Output the [X, Y] coordinate of the center of the cell containing the given text.  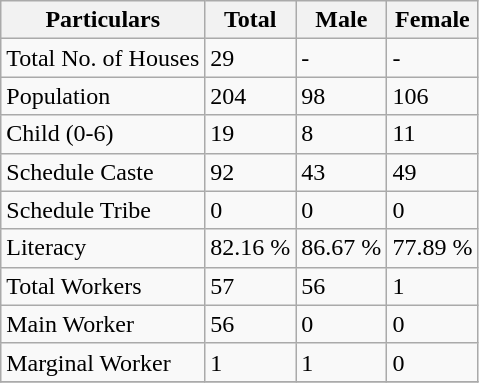
Schedule Tribe [103, 210]
Child (0-6) [103, 134]
Main Worker [103, 324]
Total No. of Houses [103, 58]
Particulars [103, 20]
82.16 % [250, 248]
Schedule Caste [103, 172]
11 [432, 134]
57 [250, 286]
98 [342, 96]
29 [250, 58]
106 [432, 96]
Literacy [103, 248]
86.67 % [342, 248]
49 [432, 172]
43 [342, 172]
Male [342, 20]
77.89 % [432, 248]
Total [250, 20]
Total Workers [103, 286]
Population [103, 96]
19 [250, 134]
8 [342, 134]
204 [250, 96]
Female [432, 20]
Marginal Worker [103, 362]
92 [250, 172]
